Detect which cell encompasses the target text, then output its [x, y] center coordinate. 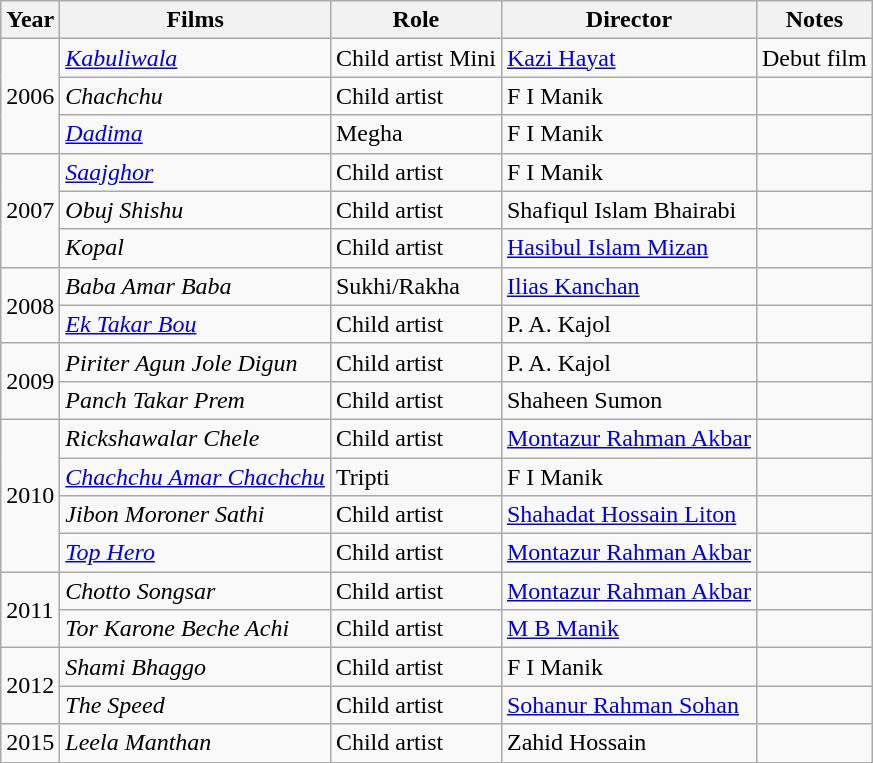
2009 [30, 381]
Megha [416, 134]
Top Hero [196, 553]
Notes [814, 20]
Role [416, 20]
The Speed [196, 705]
Shami Bhaggo [196, 667]
Piriter Agun Jole Digun [196, 362]
Sohanur Rahman Sohan [628, 705]
M B Manik [628, 629]
Tripti [416, 477]
Director [628, 20]
Debut film [814, 58]
2011 [30, 610]
Ilias Kanchan [628, 286]
Hasibul Islam Mizan [628, 248]
Kazi Hayat [628, 58]
Panch Takar Prem [196, 400]
2010 [30, 495]
Ek Takar Bou [196, 324]
2006 [30, 96]
Shaheen Sumon [628, 400]
Baba Amar Baba [196, 286]
Saajghor [196, 172]
Kopal [196, 248]
Shahadat Hossain Liton [628, 515]
Films [196, 20]
Sukhi/Rakha [416, 286]
Year [30, 20]
2012 [30, 686]
Chotto Songsar [196, 591]
Leela Manthan [196, 743]
Zahid Hossain [628, 743]
Jibon Moroner Sathi [196, 515]
Shafiqul Islam Bhairabi [628, 210]
2015 [30, 743]
2008 [30, 305]
Rickshawalar Chele [196, 438]
Kabuliwala [196, 58]
Dadima [196, 134]
2007 [30, 210]
Tor Karone Beche Achi [196, 629]
Obuj Shishu [196, 210]
Chachchu Amar Chachchu [196, 477]
Chachchu [196, 96]
Child artist Mini [416, 58]
